Provide the [X, Y] coordinate of the cell's center where the given text is located.  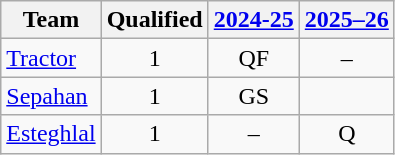
Q [346, 134]
GS [254, 96]
Tractor [51, 58]
2024-25 [254, 20]
QF [254, 58]
2025–26 [346, 20]
Team [51, 20]
Qualified [154, 20]
Sepahan [51, 96]
Esteghlal [51, 134]
